Capture the cell that displays the provided text and extract its (X, Y) central coordinate. 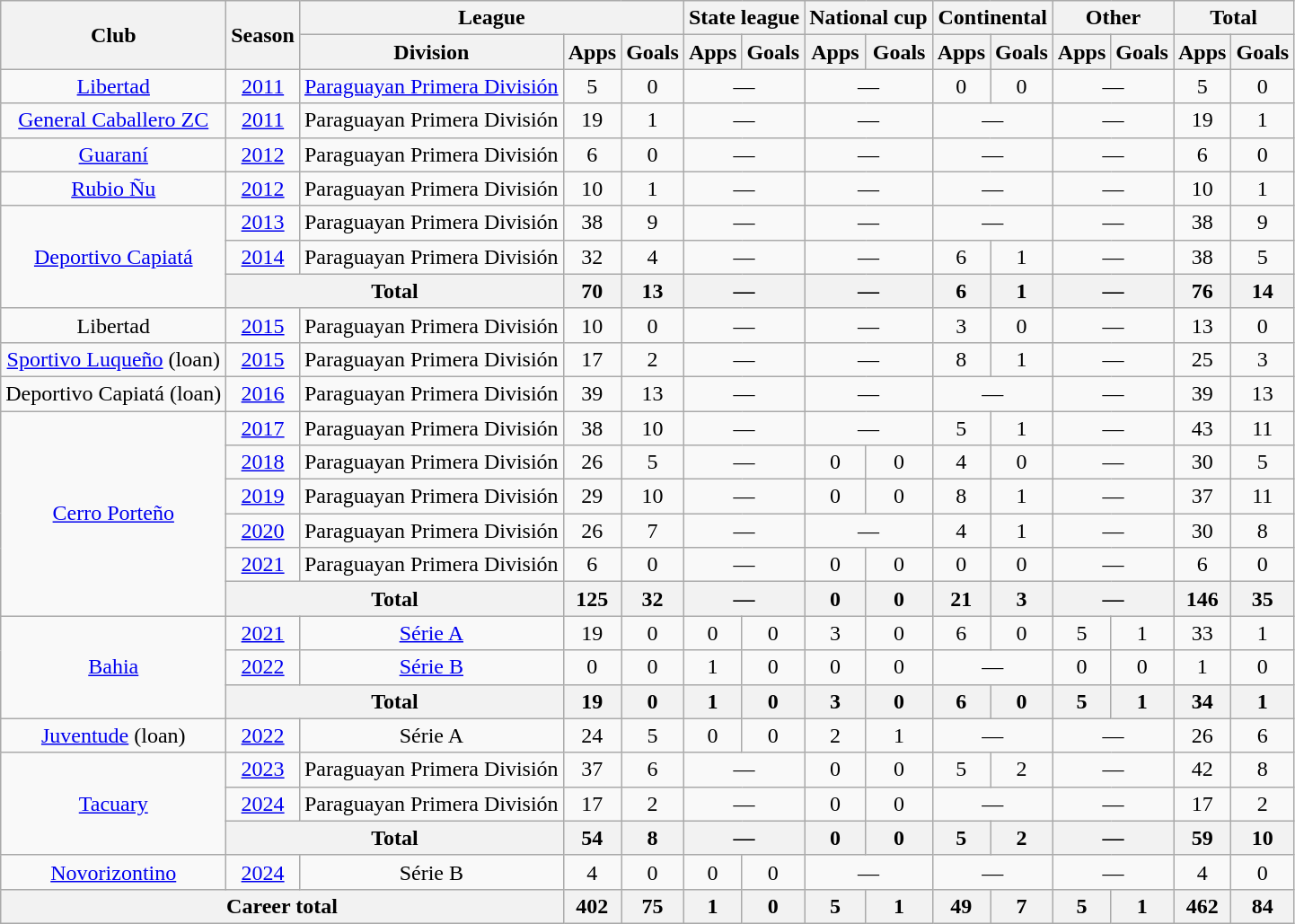
Deportivo Capiatá (loan) (113, 393)
2016 (263, 393)
2019 (263, 497)
75 (653, 906)
Juventude (loan) (113, 735)
76 (1202, 291)
Cerro Porteño (113, 514)
84 (1263, 906)
146 (1202, 599)
Deportivo Capiatá (113, 257)
Division (431, 52)
42 (1202, 770)
33 (1202, 633)
2014 (263, 257)
24 (592, 735)
Sportivo Luqueño (loan) (113, 359)
Career total (282, 906)
Other (1113, 18)
General Caballero ZC (113, 120)
Bahia (113, 667)
Season (263, 35)
14 (1263, 291)
Tacuary (113, 804)
Rubio Ñu (113, 189)
2023 (263, 770)
70 (592, 291)
35 (1263, 599)
Continental (992, 18)
34 (1202, 701)
402 (592, 906)
2017 (263, 428)
54 (592, 838)
59 (1202, 838)
2018 (263, 462)
2013 (263, 223)
29 (592, 497)
125 (592, 599)
State league (744, 18)
League (491, 18)
Club (113, 35)
Guaraní (113, 154)
462 (1202, 906)
25 (1202, 359)
2020 (263, 531)
49 (961, 906)
National cup (868, 18)
43 (1202, 428)
21 (961, 599)
Novorizontino (113, 872)
